Extract the [X, Y] coordinate from the center of the cell holding the provided text.  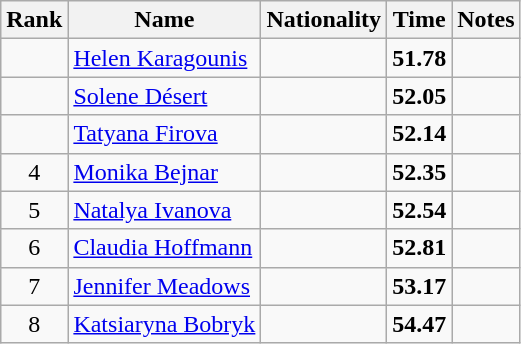
Nationality [324, 20]
Tatyana Firova [164, 134]
Natalya Ivanova [164, 210]
6 [34, 248]
7 [34, 286]
Notes [486, 20]
Jennifer Meadows [164, 286]
52.81 [420, 248]
Name [164, 20]
Claudia Hoffmann [164, 248]
53.17 [420, 286]
5 [34, 210]
52.14 [420, 134]
54.47 [420, 324]
51.78 [420, 58]
4 [34, 172]
Solene Désert [164, 96]
Katsiaryna Bobryk [164, 324]
Helen Karagounis [164, 58]
Time [420, 20]
52.54 [420, 210]
52.35 [420, 172]
8 [34, 324]
Monika Bejnar [164, 172]
52.05 [420, 96]
Rank [34, 20]
